Detect which cell encompasses the target text, then output its [x, y] center coordinate. 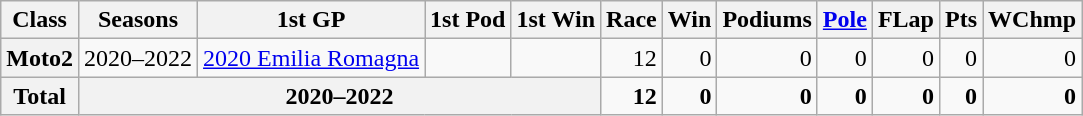
1st GP [312, 20]
Pole [844, 20]
Total [40, 96]
2020 Emilia Romagna [312, 58]
FLap [906, 20]
1st Pod [468, 20]
Pts [960, 20]
Seasons [138, 20]
Race [632, 20]
Win [690, 20]
1st Win [556, 20]
Podiums [767, 20]
Moto2 [40, 58]
Class [40, 20]
WChmp [1032, 20]
